Capture the cell that displays the provided text and extract its (X, Y) central coordinate. 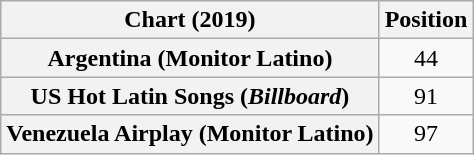
Position (426, 20)
Venezuela Airplay (Monitor Latino) (190, 134)
97 (426, 134)
91 (426, 96)
Chart (2019) (190, 20)
US Hot Latin Songs (Billboard) (190, 96)
Argentina (Monitor Latino) (190, 58)
44 (426, 58)
